Pinpoint the cell where the given text exists, returning its [x, y] midpoint coordinate. 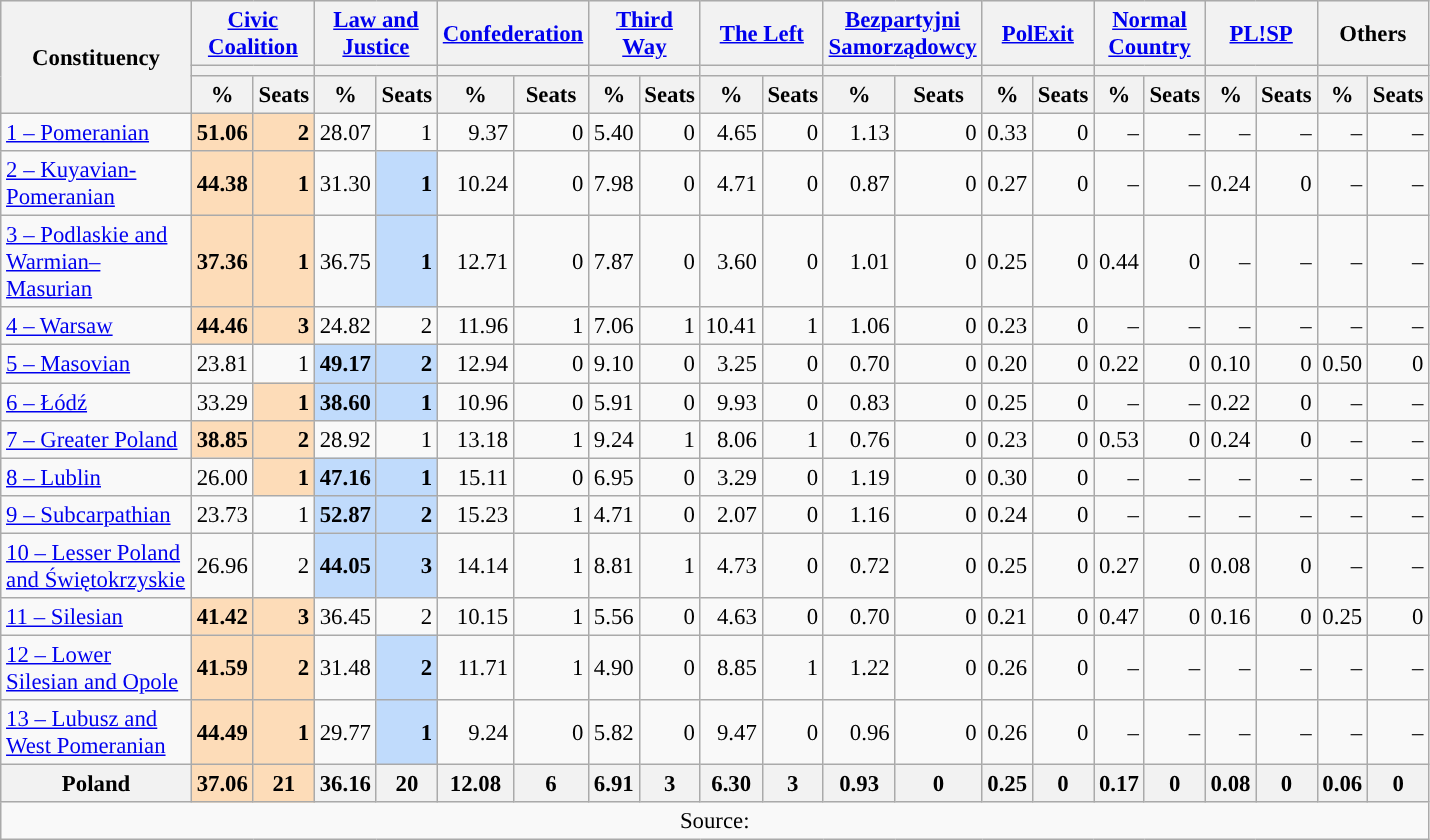
4.65 [731, 133]
44.49 [222, 732]
2 – Kuyavian-Pomeranian [96, 184]
6 [550, 783]
28.07 [345, 133]
8 – Lublin [96, 477]
0.53 [1119, 439]
41.42 [222, 617]
1.06 [859, 327]
0.21 [1007, 617]
PL!SP [1261, 34]
Third Way [645, 34]
The Left [762, 34]
5 – Masovian [96, 364]
1.13 [859, 133]
3.60 [731, 262]
0.16 [1230, 617]
12.94 [475, 364]
15.23 [475, 514]
12 – Lower Silesian and Opole [96, 668]
5.91 [614, 402]
0.93 [859, 783]
28.92 [345, 439]
13 – Lubusz and West Pomeranian [96, 732]
PolExit [1038, 34]
37.06 [222, 783]
4.90 [614, 668]
24.82 [345, 327]
1.19 [859, 477]
Law and Justice [376, 34]
6.30 [731, 783]
6 – Łódź [96, 402]
37.36 [222, 262]
31.48 [345, 668]
5.82 [614, 732]
1 – Pomeranian [96, 133]
0.10 [1230, 364]
6.91 [614, 783]
36.45 [345, 617]
0.30 [1007, 477]
44.05 [345, 566]
0.47 [1119, 617]
11 – Silesian [96, 617]
26.00 [222, 477]
47.16 [345, 477]
8.06 [731, 439]
4.73 [731, 566]
Civic Coalition [252, 34]
36.16 [345, 783]
3 – Podlaskie and Warmian–Masurian [96, 262]
11.96 [475, 327]
49.17 [345, 364]
23.81 [222, 364]
44.46 [222, 327]
Constituency [96, 58]
9.47 [731, 732]
7.98 [614, 184]
13.18 [475, 439]
38.85 [222, 439]
0.44 [1119, 262]
10.96 [475, 402]
2.07 [731, 514]
3.25 [731, 364]
3.29 [731, 477]
23.73 [222, 514]
41.59 [222, 668]
11.71 [475, 668]
9.93 [731, 402]
1.22 [859, 668]
6.95 [614, 477]
Others [1373, 34]
7 – Greater Poland [96, 439]
10 – Lesser Poland and Świętokrzyskie [96, 566]
44.38 [222, 184]
12.08 [475, 783]
9.10 [614, 364]
9.37 [475, 133]
0.17 [1119, 783]
0.96 [859, 732]
8.81 [614, 566]
0.72 [859, 566]
29.77 [345, 732]
21 [284, 783]
0.33 [1007, 133]
51.06 [222, 133]
12.71 [475, 262]
31.30 [345, 184]
9 – Subcarpathian [96, 514]
4.63 [731, 617]
0.87 [859, 184]
10.24 [475, 184]
5.56 [614, 617]
7.06 [614, 327]
15.11 [475, 477]
Poland [96, 783]
52.87 [345, 514]
36.75 [345, 262]
Normal Country [1150, 34]
0.83 [859, 402]
10.41 [731, 327]
26.96 [222, 566]
4 – Warsaw [96, 327]
20 [406, 783]
38.60 [345, 402]
Source: [715, 821]
Bezpartyjni Samorządowcy [902, 34]
0.76 [859, 439]
14.14 [475, 566]
Confederation [512, 34]
5.40 [614, 133]
1.01 [859, 262]
0.20 [1007, 364]
0.06 [1342, 783]
7.87 [614, 262]
0.50 [1342, 364]
10.15 [475, 617]
33.29 [222, 402]
8.85 [731, 668]
1.16 [859, 514]
